Locate the cell with the specified text and output its (x, y) center coordinate. 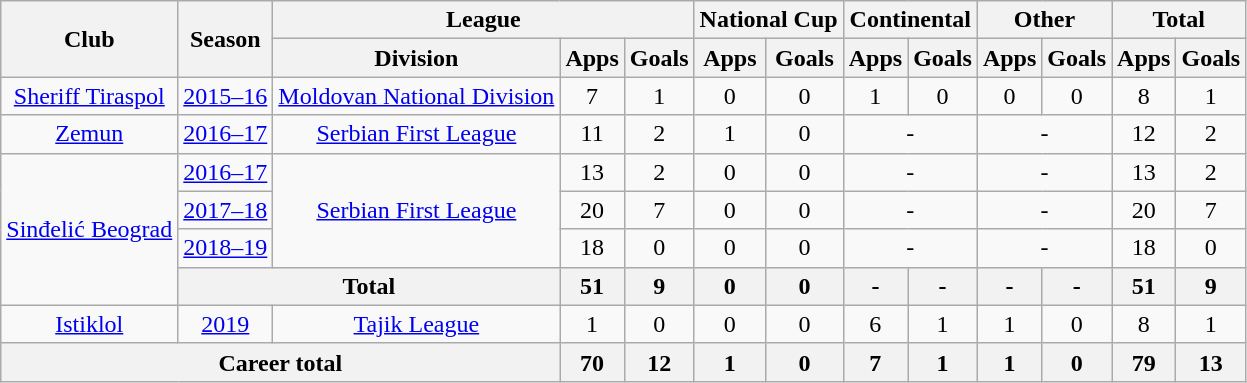
Club (90, 39)
Istiklol (90, 324)
National Cup (768, 20)
2015–16 (226, 96)
Sheriff Tiraspol (90, 96)
2017–18 (226, 210)
Season (226, 39)
League (484, 20)
79 (1144, 362)
70 (592, 362)
Tajik League (416, 324)
Continental (910, 20)
Other (1044, 20)
Zemun (90, 134)
6 (875, 324)
11 (592, 134)
Division (416, 58)
Moldovan National Division (416, 96)
Sinđelić Beograd (90, 229)
2019 (226, 324)
Career total (280, 362)
2018–19 (226, 248)
